Extract the (x, y) coordinate from the center of the cell holding the provided text.  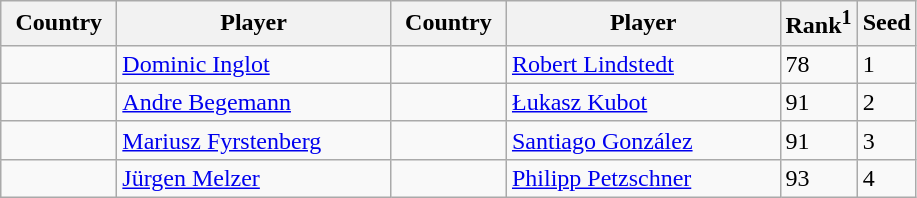
Mariusz Fyrstenberg (254, 140)
Andre Begemann (254, 102)
Rank1 (818, 24)
Robert Lindstedt (643, 64)
4 (886, 178)
93 (818, 178)
Jürgen Melzer (254, 178)
Santiago González (643, 140)
Dominic Inglot (254, 64)
Seed (886, 24)
78 (818, 64)
Łukasz Kubot (643, 102)
Philipp Petzschner (643, 178)
1 (886, 64)
3 (886, 140)
2 (886, 102)
